For the text-containing cell, return its midpoint in [x, y] coordinate format. 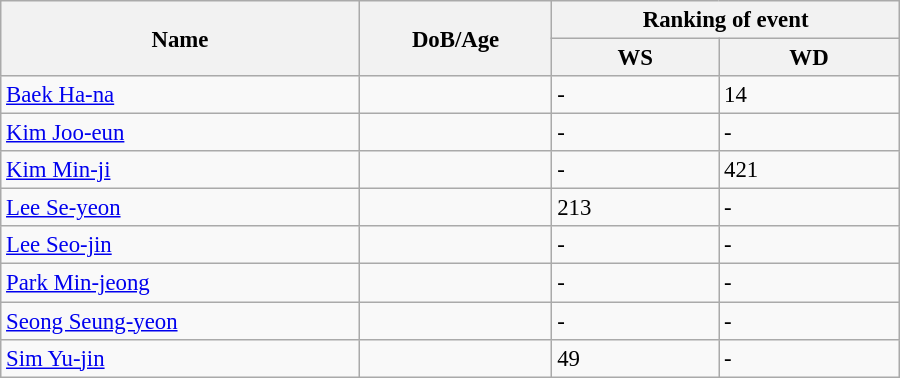
49 [636, 358]
WD [810, 58]
Baek Ha-na [180, 95]
Name [180, 38]
Seong Seung-yeon [180, 321]
Kim Joo-eun [180, 133]
Kim Min-ji [180, 170]
Ranking of event [726, 20]
DoB/Age [456, 38]
Lee Se-yeon [180, 208]
Park Min-jeong [180, 283]
421 [810, 170]
213 [636, 208]
Lee Seo-jin [180, 245]
WS [636, 58]
Sim Yu-jin [180, 358]
14 [810, 95]
